Pinpoint the cell where the given text exists, returning its [x, y] midpoint coordinate. 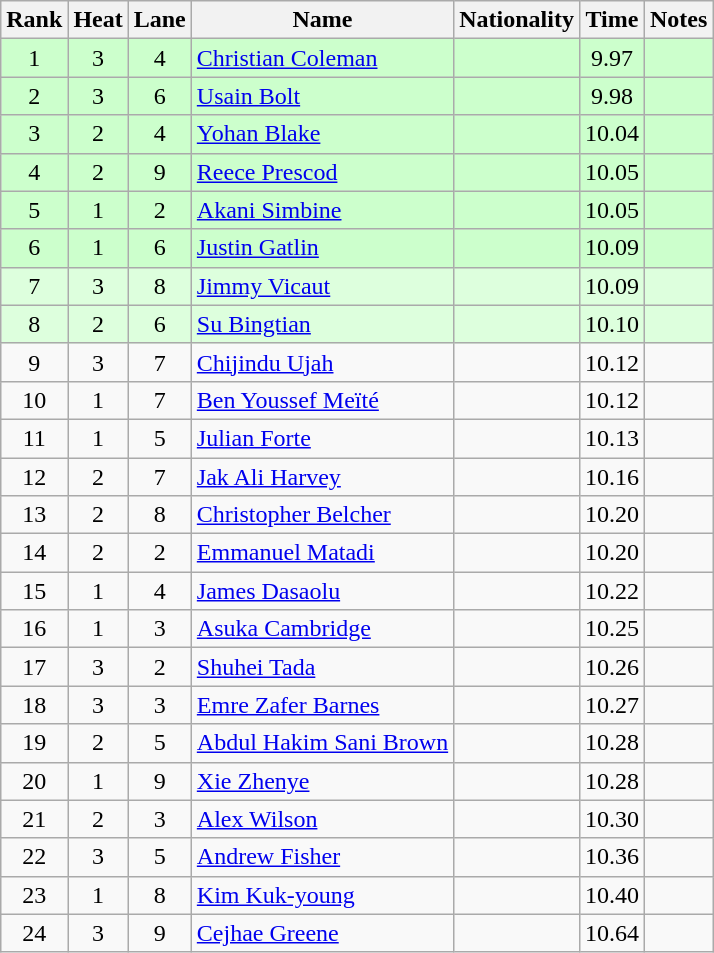
Alex Wilson [322, 819]
Lane [160, 20]
Cejhae Greene [322, 933]
19 [34, 743]
17 [34, 667]
21 [34, 819]
Julian Forte [322, 438]
10.13 [612, 438]
Akani Simbine [322, 210]
Jak Ali Harvey [322, 477]
Su Bingtian [322, 324]
Ben Youssef Meïté [322, 400]
Name [322, 20]
Shuhei Tada [322, 667]
23 [34, 895]
10.30 [612, 819]
10.04 [612, 134]
10.22 [612, 591]
James Dasaolu [322, 591]
14 [34, 553]
Rank [34, 20]
20 [34, 781]
9.98 [612, 96]
10.64 [612, 933]
Emre Zafer Barnes [322, 705]
Notes [678, 20]
18 [34, 705]
Andrew Fisher [322, 857]
11 [34, 438]
Kim Kuk-young [322, 895]
16 [34, 629]
10.10 [612, 324]
Asuka Cambridge [322, 629]
10.36 [612, 857]
10.27 [612, 705]
Usain Bolt [322, 96]
Abdul Hakim Sani Brown [322, 743]
10.26 [612, 667]
Chijindu Ujah [322, 362]
10.25 [612, 629]
Justin Gatlin [322, 248]
12 [34, 477]
Christian Coleman [322, 58]
10.40 [612, 895]
9.97 [612, 58]
15 [34, 591]
Heat [98, 20]
24 [34, 933]
10 [34, 400]
Xie Zhenye [322, 781]
10.16 [612, 477]
Jimmy Vicaut [322, 286]
13 [34, 515]
Christopher Belcher [322, 515]
Emmanuel Matadi [322, 553]
Reece Prescod [322, 172]
Yohan Blake [322, 134]
22 [34, 857]
Nationality [517, 20]
Time [612, 20]
